Return [X, Y] of the center of cell containing provided text 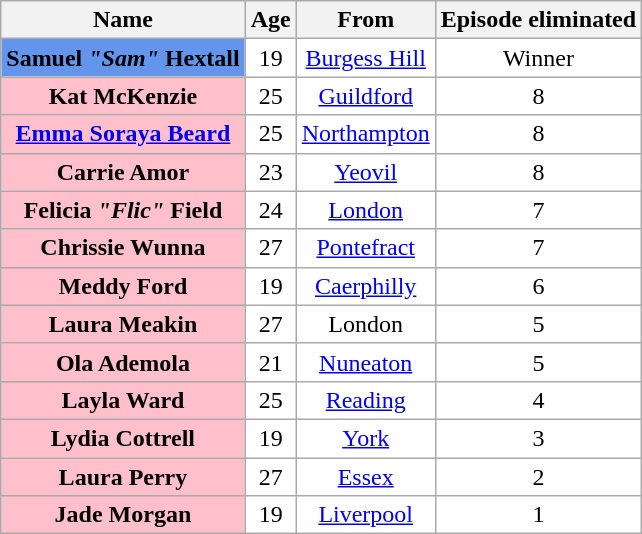
Jade Morgan [123, 515]
From [366, 20]
Age [270, 20]
Reading [366, 400]
Yeovil [366, 172]
Samuel "Sam" Hextall [123, 58]
Emma Soraya Beard [123, 134]
Episode eliminated [538, 20]
6 [538, 286]
3 [538, 438]
Carrie Amor [123, 172]
York [366, 438]
Ola Ademola [123, 362]
24 [270, 210]
Liverpool [366, 515]
21 [270, 362]
Burgess Hill [366, 58]
Laura Perry [123, 477]
Meddy Ford [123, 286]
Laura Meakin [123, 324]
Name [123, 20]
Pontefract [366, 248]
Caerphilly [366, 286]
Felicia "Flic" Field [123, 210]
Lydia Cottrell [123, 438]
Winner [538, 58]
2 [538, 477]
1 [538, 515]
Northampton [366, 134]
Kat McKenzie [123, 96]
Layla Ward [123, 400]
Chrissie Wunna [123, 248]
Nuneaton [366, 362]
4 [538, 400]
Essex [366, 477]
Guildford [366, 96]
23 [270, 172]
